Extract the [x, y] coordinate from the center of the cell holding the provided text.  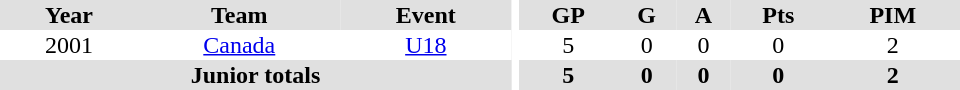
G [646, 15]
Year [69, 15]
U18 [426, 45]
Pts [778, 15]
Junior totals [256, 75]
GP [568, 15]
Team [240, 15]
2001 [69, 45]
Canada [240, 45]
A [704, 15]
Event [426, 15]
PIM [893, 15]
